Return (X, Y) of the center of cell containing provided text 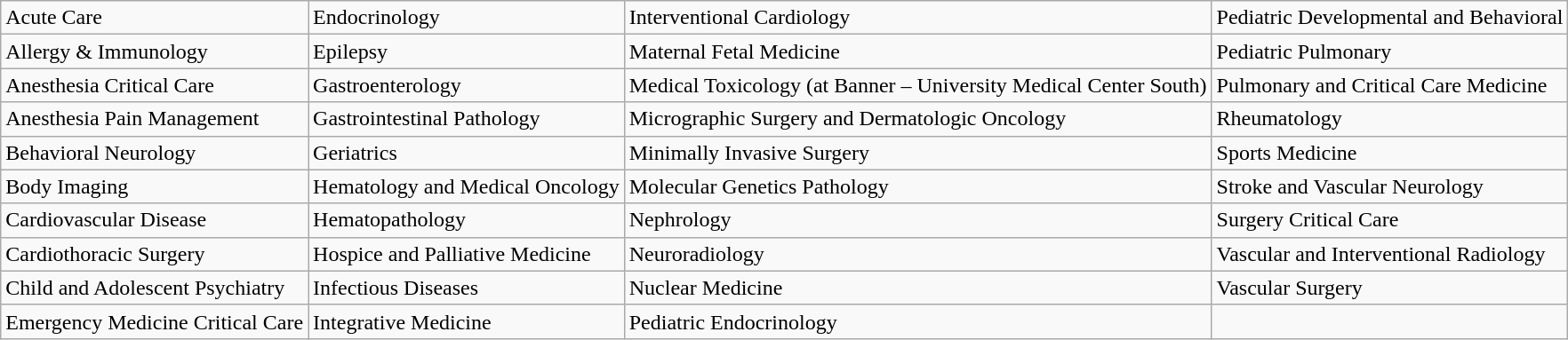
Pediatric Developmental and Behavioral (1390, 18)
Hematopathology (467, 220)
Epilepsy (467, 51)
Gastroenterology (467, 85)
Anesthesia Critical Care (155, 85)
Molecular Genetics Pathology (917, 186)
Medical Toxicology (at Banner – University Medical Center South) (917, 85)
Neuroradiology (917, 254)
Geriatrics (467, 153)
Behavioral Neurology (155, 153)
Acute Care (155, 18)
Vascular Surgery (1390, 288)
Infectious Diseases (467, 288)
Body Imaging (155, 186)
Child and Adolescent Psychiatry (155, 288)
Allergy & Immunology (155, 51)
Pediatric Endocrinology (917, 321)
Sports Medicine (1390, 153)
Hospice and Palliative Medicine (467, 254)
Maternal Fetal Medicine (917, 51)
Minimally Invasive Surgery (917, 153)
Pulmonary and Critical Care Medicine (1390, 85)
Interventional Cardiology (917, 18)
Integrative Medicine (467, 321)
Gastrointestinal Pathology (467, 119)
Anesthesia Pain Management (155, 119)
Cardiovascular Disease (155, 220)
Pediatric Pulmonary (1390, 51)
Emergency Medicine Critical Care (155, 321)
Micrographic Surgery and Dermatologic Oncology (917, 119)
Vascular and Interventional Radiology (1390, 254)
Hematology and Medical Oncology (467, 186)
Rheumatology (1390, 119)
Stroke and Vascular Neurology (1390, 186)
Endocrinology (467, 18)
Nephrology (917, 220)
Surgery Critical Care (1390, 220)
Nuclear Medicine (917, 288)
Cardiothoracic Surgery (155, 254)
